Pinpoint the cell where the given text exists, returning its [X, Y] midpoint coordinate. 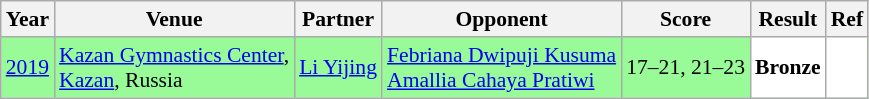
2019 [28, 68]
Score [686, 19]
Year [28, 19]
Kazan Gymnastics Center,Kazan, Russia [174, 68]
Ref [847, 19]
Result [788, 19]
Partner [338, 19]
Li Yijing [338, 68]
Opponent [502, 19]
Bronze [788, 68]
Venue [174, 19]
17–21, 21–23 [686, 68]
Febriana Dwipuji Kusuma Amallia Cahaya Pratiwi [502, 68]
